Output the [x, y] coordinate of the center of the cell containing the given text.  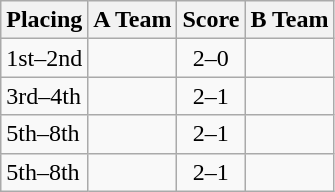
Score [211, 20]
B Team [290, 20]
Placing [44, 20]
3rd–4th [44, 96]
1st–2nd [44, 58]
A Team [132, 20]
2–0 [211, 58]
